Determine the (x, y) coordinate at the center of the cell enclosing the given text.  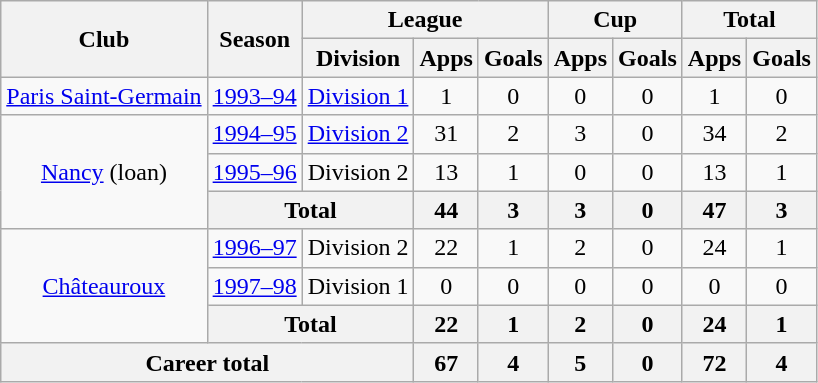
Nancy (loan) (104, 172)
1995–96 (254, 172)
47 (714, 210)
Division (358, 58)
72 (714, 362)
League (425, 20)
1996–97 (254, 248)
Season (254, 39)
44 (446, 210)
67 (446, 362)
Paris Saint-Germain (104, 96)
5 (580, 362)
Career total (208, 362)
34 (714, 134)
1994–95 (254, 134)
Châteauroux (104, 286)
31 (446, 134)
Cup (615, 20)
Club (104, 39)
1997–98 (254, 286)
1993–94 (254, 96)
